Capture the cell that displays the provided text and extract its [X, Y] central coordinate. 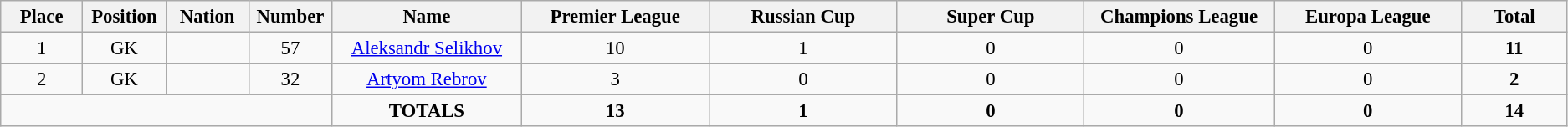
Super Cup [991, 17]
13 [616, 111]
Position [125, 17]
Number [290, 17]
Champions League [1178, 17]
Name [427, 17]
Europa League [1368, 17]
11 [1514, 48]
32 [290, 79]
Artyom Rebrov [427, 79]
Aleksandr Selikhov [427, 48]
TOTALS [427, 111]
14 [1514, 111]
Russian Cup [803, 17]
3 [616, 79]
Premier League [616, 17]
Total [1514, 17]
Place [42, 17]
Nation [208, 17]
10 [616, 48]
57 [290, 48]
